Search for the cell housing the specified text and yield its [X, Y] center coordinate. 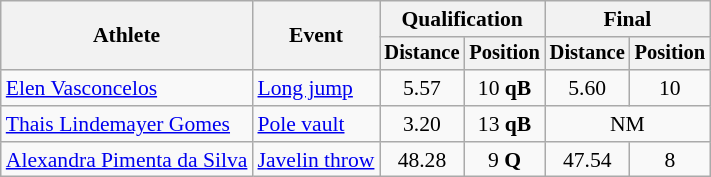
NM [628, 124]
5.60 [588, 88]
Event [316, 36]
10 qB [504, 88]
10 [670, 88]
Pole vault [316, 124]
Thais Lindemayer Gomes [127, 124]
5.57 [422, 88]
Athlete [127, 36]
13 qB [504, 124]
Elen Vasconcelos [127, 88]
3.20 [422, 124]
Final [628, 19]
Long jump [316, 88]
Qualification [462, 19]
